Locate the cell with the specified text and output its [x, y] center coordinate. 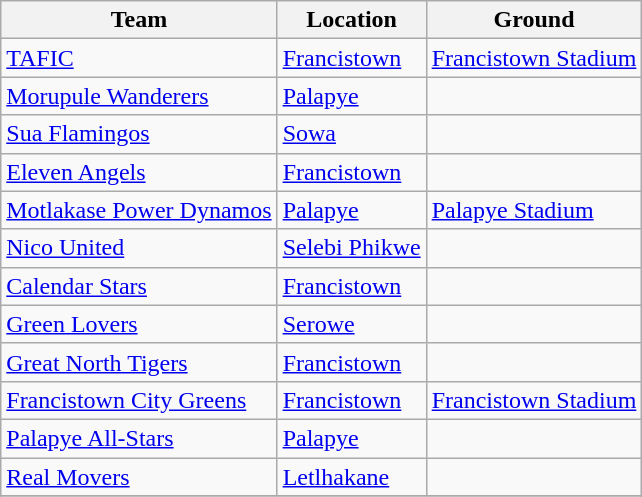
Sowa [352, 134]
Team [139, 20]
Morupule Wanderers [139, 96]
Calendar Stars [139, 286]
Ground [534, 20]
Palapye All-Stars [139, 438]
Green Lovers [139, 324]
Serowe [352, 324]
Real Movers [139, 477]
Palapye Stadium [534, 210]
Francistown City Greens [139, 400]
Great North Tigers [139, 362]
Location [352, 20]
Sua Flamingos [139, 134]
TAFIC [139, 58]
Nico United [139, 248]
Eleven Angels [139, 172]
Letlhakane [352, 477]
Motlakase Power Dynamos [139, 210]
Selebi Phikwe [352, 248]
